Output the (X, Y) coordinate of the center of the cell containing the given text.  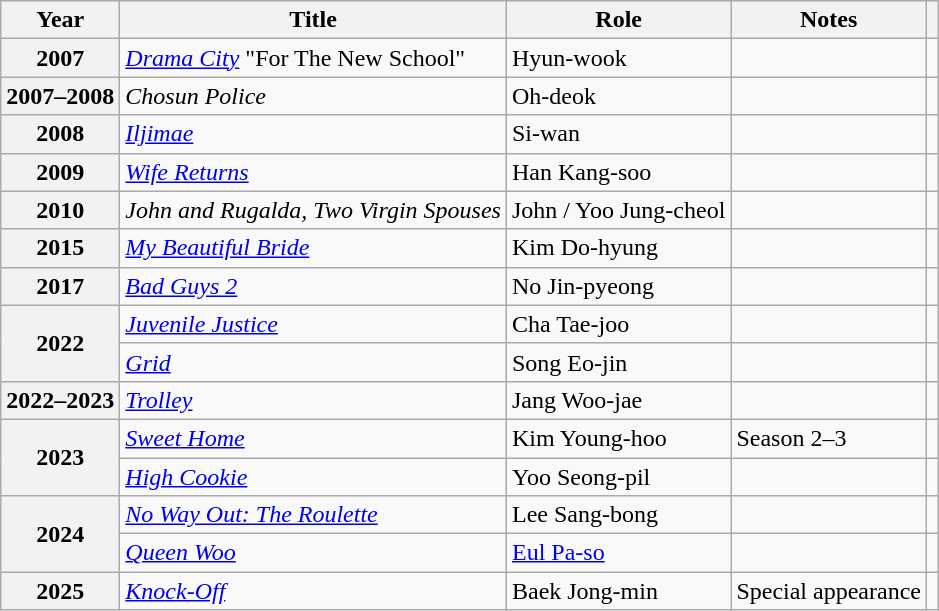
Sweet Home (314, 438)
Yoo Seong-pil (618, 477)
Juvenile Justice (314, 324)
John and Rugalda, Two Virgin Spouses (314, 210)
Season 2–3 (829, 438)
2008 (60, 134)
Si-wan (618, 134)
Queen Woo (314, 553)
High Cookie (314, 477)
Baek Jong-min (618, 591)
Notes (829, 20)
2010 (60, 210)
Oh-deok (618, 96)
2022–2023 (60, 400)
2025 (60, 591)
2007–2008 (60, 96)
2024 (60, 534)
No Way Out: The Roulette (314, 515)
Grid (314, 362)
Title (314, 20)
2022 (60, 343)
John / Yoo Jung-cheol (618, 210)
Song Eo-jin (618, 362)
Chosun Police (314, 96)
Special appearance (829, 591)
Iljimae (314, 134)
Kim Do-hyung (618, 248)
Knock-Off (314, 591)
Year (60, 20)
Eul Pa-so (618, 553)
Hyun-wook (618, 58)
Trolley (314, 400)
Han Kang-soo (618, 172)
Kim Young-hoo (618, 438)
No Jin-pyeong (618, 286)
Lee Sang-bong (618, 515)
2017 (60, 286)
Cha Tae-joo (618, 324)
Bad Guys 2 (314, 286)
Role (618, 20)
2009 (60, 172)
2007 (60, 58)
Jang Woo-jae (618, 400)
2015 (60, 248)
Drama City "For The New School" (314, 58)
Wife Returns (314, 172)
2023 (60, 457)
My Beautiful Bride (314, 248)
